Detect which cell encompasses the target text, then output its [X, Y] center coordinate. 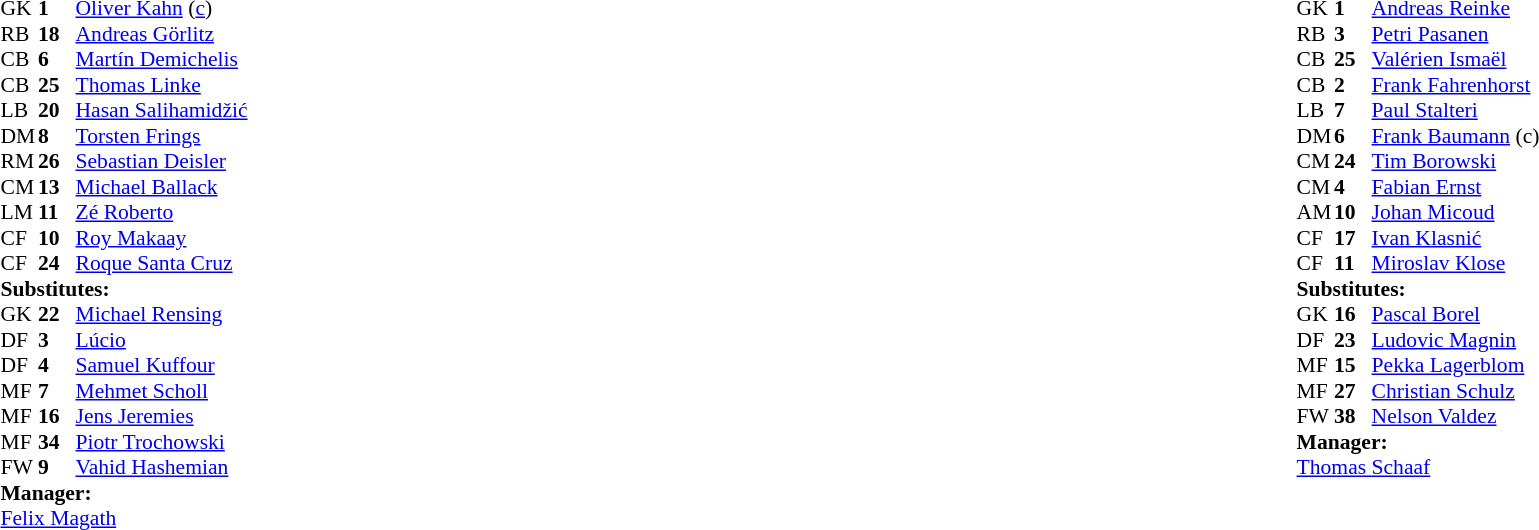
Zé Roberto [162, 213]
Jens Jeremies [162, 417]
Andreas Görlitz [162, 34]
Piotr Trochowski [162, 442]
20 [57, 111]
34 [57, 442]
38 [1353, 417]
27 [1353, 391]
17 [1353, 238]
Vahid Hashemian [162, 467]
2 [1353, 85]
Roque Santa Cruz [162, 263]
22 [57, 315]
8 [57, 136]
Lúcio [162, 340]
18 [57, 34]
Hasan Salihamidžić [162, 111]
Manager: [124, 493]
LM [19, 213]
13 [57, 187]
26 [57, 161]
Thomas Linke [162, 85]
Substitutes: [124, 289]
9 [57, 467]
Torsten Frings [162, 136]
Samuel Kuffour [162, 365]
Sebastian Deisler [162, 161]
Michael Rensing [162, 315]
15 [1353, 365]
23 [1353, 340]
Roy Makaay [162, 238]
Michael Ballack [162, 187]
AM [1316, 213]
Mehmet Scholl [162, 391]
RM [19, 161]
Martín Demichelis [162, 59]
